Output the (X, Y) coordinate of the center of the cell containing the given text.  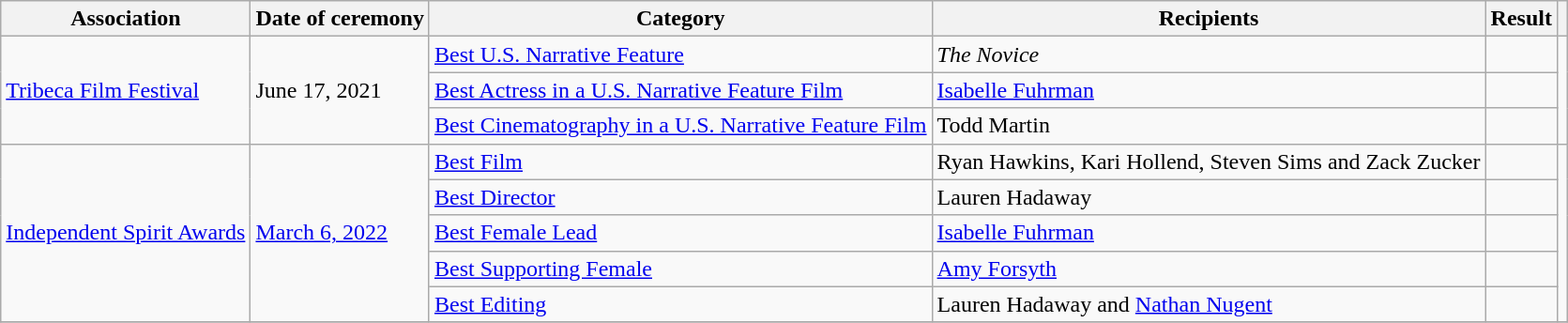
Date of ceremony (340, 19)
Independent Spirit Awards (126, 233)
Recipients (1209, 19)
June 17, 2021 (340, 90)
Best Supporting Female (680, 269)
Best Actress in a U.S. Narrative Feature Film (680, 90)
Category (680, 19)
Todd Martin (1209, 126)
Association (126, 19)
Best Cinematography in a U.S. Narrative Feature Film (680, 126)
Best U.S. Narrative Feature (680, 54)
Tribeca Film Festival (126, 90)
Best Film (680, 161)
Lauren Hadaway (1209, 197)
Best Female Lead (680, 233)
Amy Forsyth (1209, 269)
Ryan Hawkins, Kari Hollend, Steven Sims and Zack Zucker (1209, 161)
March 6, 2022 (340, 233)
Result (1521, 19)
Lauren Hadaway and Nathan Nugent (1209, 304)
Best Director (680, 197)
The Novice (1209, 54)
Best Editing (680, 304)
